Search for the cell housing the specified text and yield its [X, Y] center coordinate. 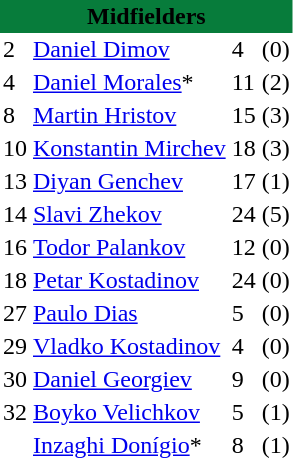
Paulo Dias [130, 314]
Midfielders [146, 16]
Slavi Zhekov [130, 214]
Vladko Kostadinov [130, 346]
29 [15, 346]
Todor Palankov [130, 248]
17 [244, 182]
Martin Hristov [130, 116]
Daniel Dimov [130, 50]
30 [15, 380]
2 [15, 50]
(5) [276, 214]
8 [15, 116]
14 [15, 214]
Boyko Velichkov [130, 412]
Petar Kostadinov [130, 280]
12 [244, 248]
Diyan Genchev [130, 182]
32 [15, 412]
27 [15, 314]
9 [244, 380]
16 [15, 248]
10 [15, 148]
Daniel Georgiev [130, 380]
Daniel Morales* [130, 82]
13 [15, 182]
11 [244, 82]
Konstantin Mirchev [130, 148]
(2) [276, 82]
15 [244, 116]
